Return (X, Y) of the center of cell containing provided text 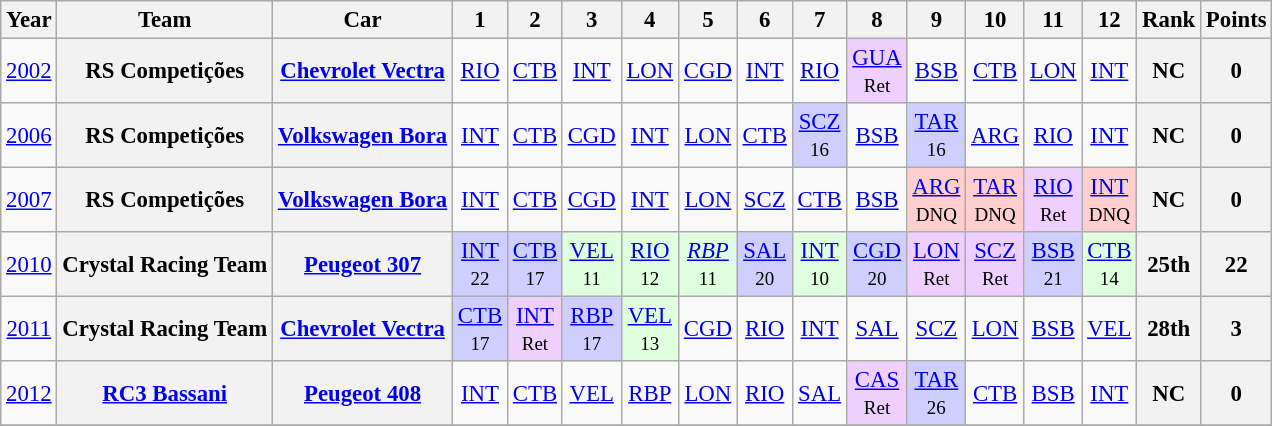
10 (996, 20)
RBP11 (708, 264)
28th (1169, 330)
2002 (29, 72)
INT10 (820, 264)
SAL (877, 330)
12 (1110, 20)
2006 (29, 136)
VEL11 (592, 264)
CTB14 (1110, 264)
GUARet (877, 72)
6 (764, 20)
1 (480, 20)
RIORet (1052, 200)
Team (165, 20)
RIO12 (650, 264)
VEL13 (650, 330)
CGD20 (877, 264)
TARDNQ (996, 200)
VEL (1110, 330)
TAR16 (936, 136)
Peugeot 307 (363, 264)
INTDNQ (1110, 200)
2010 (29, 264)
2 (534, 20)
2011 (29, 330)
RBP17 (592, 330)
SCZRet (996, 264)
ARGDNQ (936, 200)
INT22 (480, 264)
11 (1052, 20)
SAL20 (764, 264)
2007 (29, 200)
BSB21 (1052, 264)
ARG (996, 136)
Year (29, 20)
5 (708, 20)
Car (363, 20)
8 (877, 20)
9 (936, 20)
25th (1169, 264)
INTRet (534, 330)
Rank (1169, 20)
7 (820, 20)
Points (1236, 20)
22 (1236, 264)
LONRet (936, 264)
SCZ16 (820, 136)
4 (650, 20)
